Search for the cell housing the specified text and yield its (x, y) center coordinate. 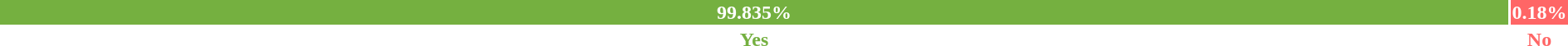
99.835% (754, 12)
0.18% (1540, 12)
